Identify which cell holds the provided text, then report its (x, y) central coordinate. 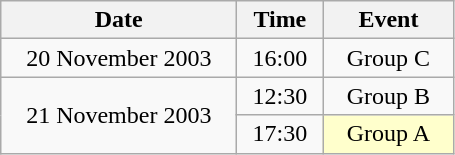
Group C (388, 58)
12:30 (280, 96)
17:30 (280, 134)
Group A (388, 134)
Time (280, 20)
Date (119, 20)
21 November 2003 (119, 115)
Event (388, 20)
20 November 2003 (119, 58)
Group B (388, 96)
16:00 (280, 58)
